Locate the cell with the specified text and output its [x, y] center coordinate. 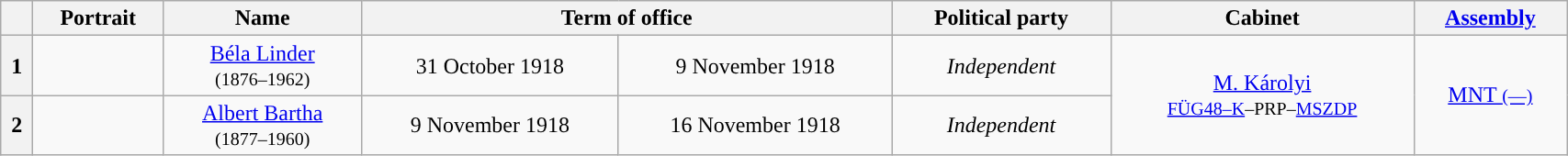
Term of office [626, 18]
M. KárolyiFÜG48–K–PRP–MSZDP [1262, 95]
2 [17, 125]
Name [263, 18]
MNT (—) [1490, 95]
Assembly [1490, 18]
31 October 1918 [491, 66]
16 November 1918 [755, 125]
Portrait [98, 18]
Albert Bartha(1877–1960) [263, 125]
1 [17, 66]
Béla Linder(1876–1962) [263, 66]
Political party [1001, 18]
Cabinet [1262, 18]
